Capture the cell that displays the provided text and extract its (X, Y) central coordinate. 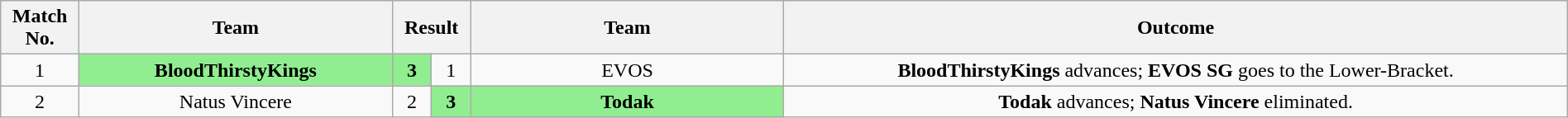
Outcome (1176, 28)
BloodThirstyKings advances; EVOS SG goes to the Lower-Bracket. (1176, 70)
Match No. (40, 28)
Result (432, 28)
Todak advances; Natus Vincere eliminated. (1176, 101)
Natus Vincere (235, 101)
BloodThirstyKings (235, 70)
EVOS (627, 70)
Todak (627, 101)
